Return [X, Y] of the center of cell containing provided text 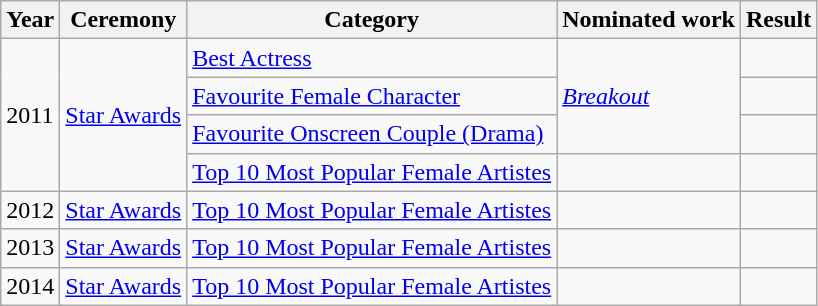
Year [30, 20]
Breakout [649, 96]
2013 [30, 248]
Favourite Onscreen Couple (Drama) [372, 134]
Best Actress [372, 58]
Result [778, 20]
Ceremony [124, 20]
2014 [30, 286]
2011 [30, 115]
Favourite Female Character [372, 96]
2012 [30, 210]
Category [372, 20]
Nominated work [649, 20]
